For the text-containing cell, return its midpoint in (X, Y) coordinate format. 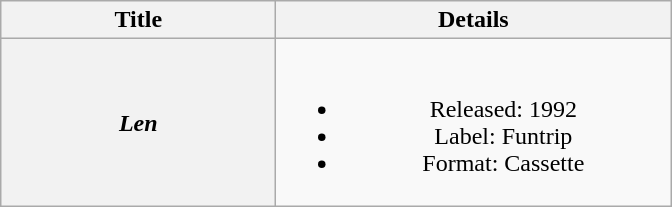
Released: 1992Label: FuntripFormat: Cassette (474, 122)
Title (138, 20)
Len (138, 122)
Details (474, 20)
